Pinpoint the cell where the given text exists, returning its [X, Y] midpoint coordinate. 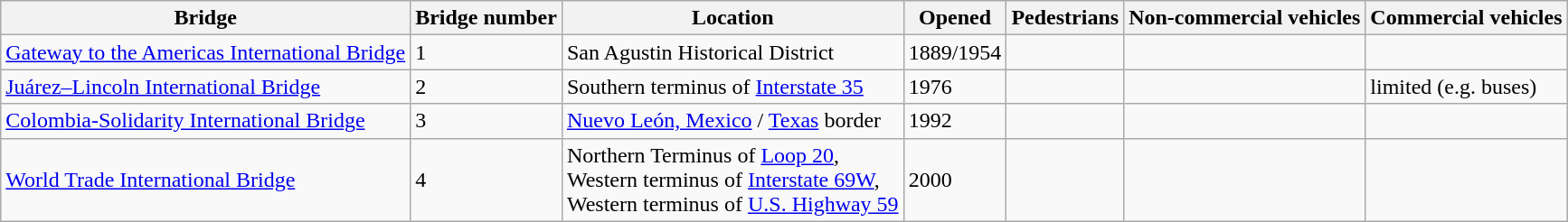
Commercial vehicles [1467, 18]
limited (e.g. buses) [1467, 87]
Colombia-Solidarity International Bridge [206, 121]
1976 [955, 87]
4 [486, 180]
Location [732, 18]
1889/1954 [955, 52]
2 [486, 87]
Non-commercial vehicles [1244, 18]
Pedestrians [1065, 18]
Northern Terminus of Loop 20,Western terminus of Interstate 69W,Western terminus of U.S. Highway 59 [732, 180]
Juárez–Lincoln International Bridge [206, 87]
Nuevo León, Mexico / Texas border [732, 121]
Bridge [206, 18]
World Trade International Bridge [206, 180]
Southern terminus of Interstate 35 [732, 87]
1 [486, 52]
Bridge number [486, 18]
Gateway to the Americas International Bridge [206, 52]
1992 [955, 121]
San Agustin Historical District [732, 52]
2000 [955, 180]
Opened [955, 18]
3 [486, 121]
